Determine the (x, y) coordinate at the center of the cell enclosing the given text.  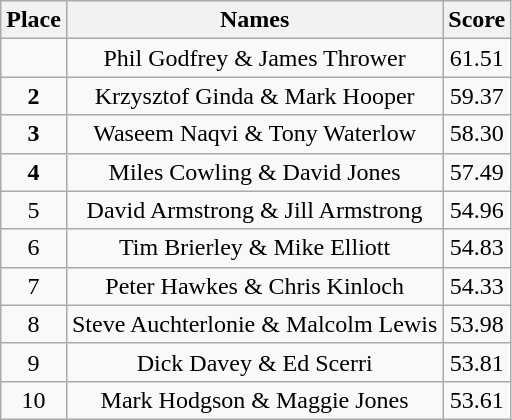
8 (34, 324)
Names (254, 20)
3 (34, 134)
61.51 (477, 58)
Place (34, 20)
7 (34, 286)
59.37 (477, 96)
Steve Auchterlonie & Malcolm Lewis (254, 324)
54.83 (477, 248)
Phil Godfrey & James Thrower (254, 58)
Waseem Naqvi & Tony Waterlow (254, 134)
53.61 (477, 400)
2 (34, 96)
Score (477, 20)
4 (34, 172)
6 (34, 248)
57.49 (477, 172)
Tim Brierley & Mike Elliott (254, 248)
10 (34, 400)
53.98 (477, 324)
54.33 (477, 286)
58.30 (477, 134)
53.81 (477, 362)
9 (34, 362)
5 (34, 210)
David Armstrong & Jill Armstrong (254, 210)
Krzysztof Ginda & Mark Hooper (254, 96)
Miles Cowling & David Jones (254, 172)
54.96 (477, 210)
Peter Hawkes & Chris Kinloch (254, 286)
Mark Hodgson & Maggie Jones (254, 400)
Dick Davey & Ed Scerri (254, 362)
